For the text-containing cell, return its midpoint in (x, y) coordinate format. 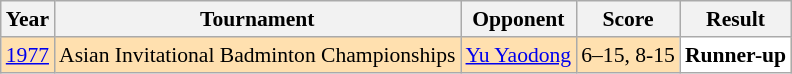
Score (628, 19)
1977 (28, 55)
Result (736, 19)
Asian Invitational Badminton Championships (257, 55)
6–15, 8-15 (628, 55)
Tournament (257, 19)
Yu Yaodong (518, 55)
Runner-up (736, 55)
Year (28, 19)
Opponent (518, 19)
